Extract the (X, Y) coordinate from the center of the cell holding the provided text.  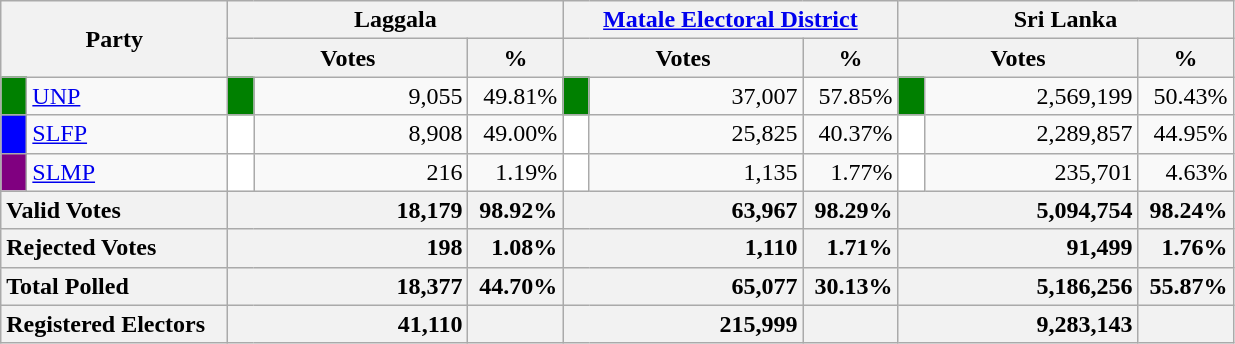
63,967 (683, 210)
216 (361, 172)
49.81% (516, 96)
Registered Electors (114, 324)
4.63% (1186, 172)
Party (114, 39)
55.87% (1186, 286)
40.37% (850, 134)
98.24% (1186, 210)
1.77% (850, 172)
44.70% (516, 286)
9,055 (361, 96)
235,701 (1031, 172)
2,289,857 (1031, 134)
Valid Votes (114, 210)
98.29% (850, 210)
1,110 (683, 248)
41,110 (348, 324)
5,094,754 (1018, 210)
SLMP (128, 172)
18,377 (348, 286)
57.85% (850, 96)
37,007 (696, 96)
Matale Electoral District (730, 20)
91,499 (1018, 248)
SLFP (128, 134)
1.71% (850, 248)
215,999 (683, 324)
Sri Lanka (1066, 20)
49.00% (516, 134)
Laggala (396, 20)
8,908 (361, 134)
30.13% (850, 286)
18,179 (348, 210)
198 (348, 248)
Rejected Votes (114, 248)
44.95% (1186, 134)
1.08% (516, 248)
1.19% (516, 172)
50.43% (1186, 96)
1.76% (1186, 248)
2,569,199 (1031, 96)
9,283,143 (1018, 324)
25,825 (696, 134)
UNP (128, 96)
65,077 (683, 286)
1,135 (696, 172)
Total Polled (114, 286)
98.92% (516, 210)
5,186,256 (1018, 286)
